Scan for the cell matching the given text and deliver its [X, Y] coordinate at center. 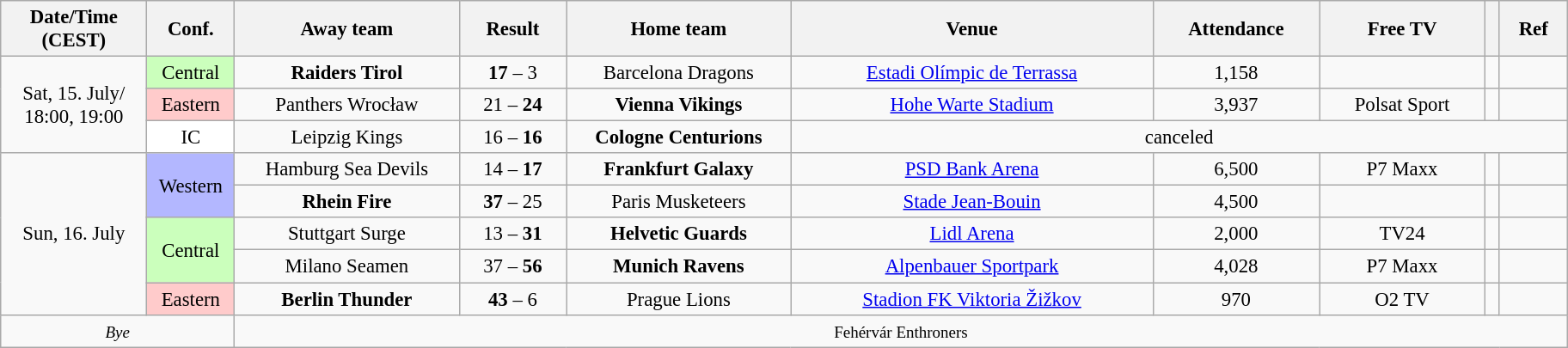
14 – 17 [512, 169]
37 – 56 [512, 266]
13 – 31 [512, 235]
Fehérvár Enthroners [901, 331]
Panthers Wrocław [347, 105]
Bye [118, 331]
1,158 [1236, 73]
Paris Musketeers [679, 202]
Home team [679, 29]
4,500 [1236, 202]
2,000 [1236, 235]
Date/Time (CEST) [74, 29]
Attendance [1236, 29]
3,937 [1236, 105]
PSD Bank Arena [971, 169]
Helvetic Guards [679, 235]
Free TV [1403, 29]
TV24 [1403, 235]
Estadi Olímpic de Terrassa [971, 73]
Stadion FK Viktoria Žižkov [971, 299]
Barcelona Dragons [679, 73]
37 – 25 [512, 202]
Lidl Arena [971, 235]
6,500 [1236, 169]
Western [191, 186]
970 [1236, 299]
Rhein Fire [347, 202]
4,028 [1236, 266]
Alpenbauer Sportpark [971, 266]
Frankfurt Galaxy [679, 169]
IC [191, 137]
Sun, 16. July [74, 234]
Result [512, 29]
Berlin Thunder [347, 299]
Stuttgart Surge [347, 235]
canceled [1179, 137]
21 – 24 [512, 105]
Prague Lions [679, 299]
Ref [1534, 29]
Conf. [191, 29]
Vienna Vikings [679, 105]
Raiders Tirol [347, 73]
O2 TV [1403, 299]
Polsat Sport [1403, 105]
Leipzig Kings [347, 137]
43 – 6 [512, 299]
Stade Jean-Bouin [971, 202]
Away team [347, 29]
Sat, 15. July/18:00, 19:00 [74, 105]
Munich Ravens [679, 266]
17 – 3 [512, 73]
Hohe Warte Stadium [971, 105]
Milano Seamen [347, 266]
Hamburg Sea Devils [347, 169]
Cologne Centurions [679, 137]
Venue [971, 29]
16 – 16 [512, 137]
